Search for the cell housing the specified text and yield its [x, y] center coordinate. 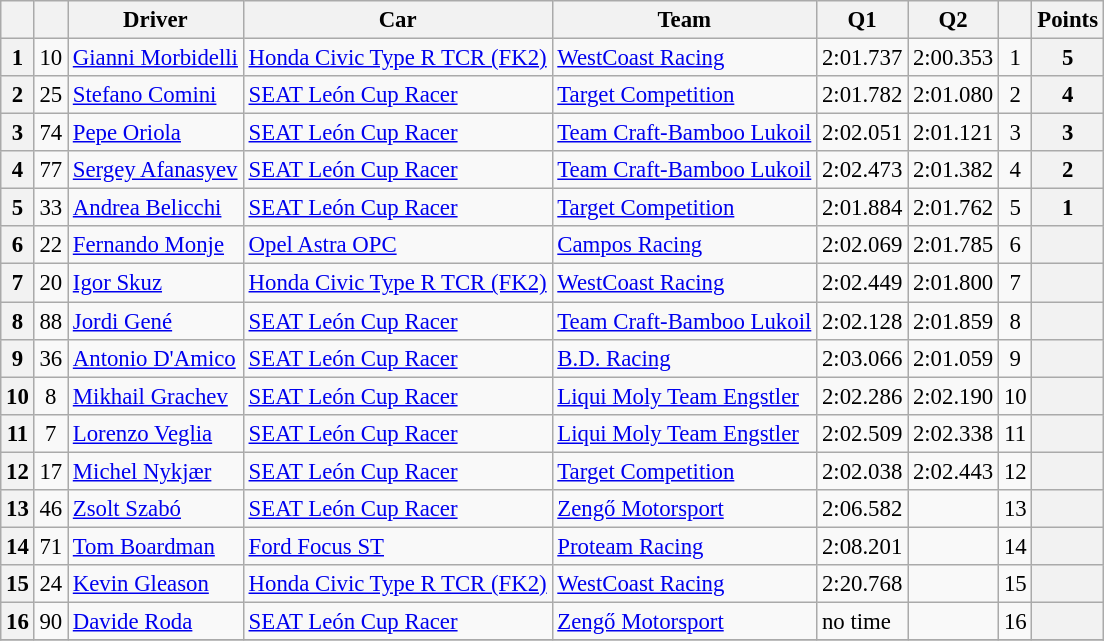
2:02.128 [862, 321]
Zsolt Szabó [156, 509]
2:02.473 [862, 170]
2:01.382 [954, 170]
88 [50, 321]
2:02.069 [862, 245]
Lorenzo Veglia [156, 433]
2:00.353 [954, 58]
2:01.800 [954, 283]
Proteam Racing [684, 546]
2:20.768 [862, 584]
2:01.059 [954, 358]
Fernando Monje [156, 245]
2:02.509 [862, 433]
2:08.201 [862, 546]
74 [50, 133]
33 [50, 208]
Andrea Belicchi [156, 208]
Michel Nykjær [156, 471]
Antonio D'Amico [156, 358]
Kevin Gleason [156, 584]
Opel Astra OPC [398, 245]
Tom Boardman [156, 546]
2:01.762 [954, 208]
2:01.884 [862, 208]
71 [50, 546]
2:02.443 [954, 471]
Jordi Gené [156, 321]
Car [398, 20]
2:02.286 [862, 396]
24 [50, 584]
77 [50, 170]
2:01.785 [954, 245]
B.D. Racing [684, 358]
2:06.582 [862, 509]
2:02.051 [862, 133]
Gianni Morbidelli [156, 58]
2:01.859 [954, 321]
2:02.038 [862, 471]
Stefano Comini [156, 95]
2:01.737 [862, 58]
Team [684, 20]
2:02.338 [954, 433]
90 [50, 621]
25 [50, 95]
Pepe Oriola [156, 133]
Points [1068, 20]
2:01.782 [862, 95]
Davide Roda [156, 621]
Q2 [954, 20]
2:03.066 [862, 358]
Campos Racing [684, 245]
Mikhail Grachev [156, 396]
46 [50, 509]
2:02.190 [954, 396]
17 [50, 471]
20 [50, 283]
Igor Skuz [156, 283]
2:02.449 [862, 283]
2:01.080 [954, 95]
no time [862, 621]
22 [50, 245]
2:01.121 [954, 133]
Driver [156, 20]
Ford Focus ST [398, 546]
Q1 [862, 20]
36 [50, 358]
Sergey Afanasyev [156, 170]
